Return the [x, y] coordinate for the center point of the cell that contains the specified text.  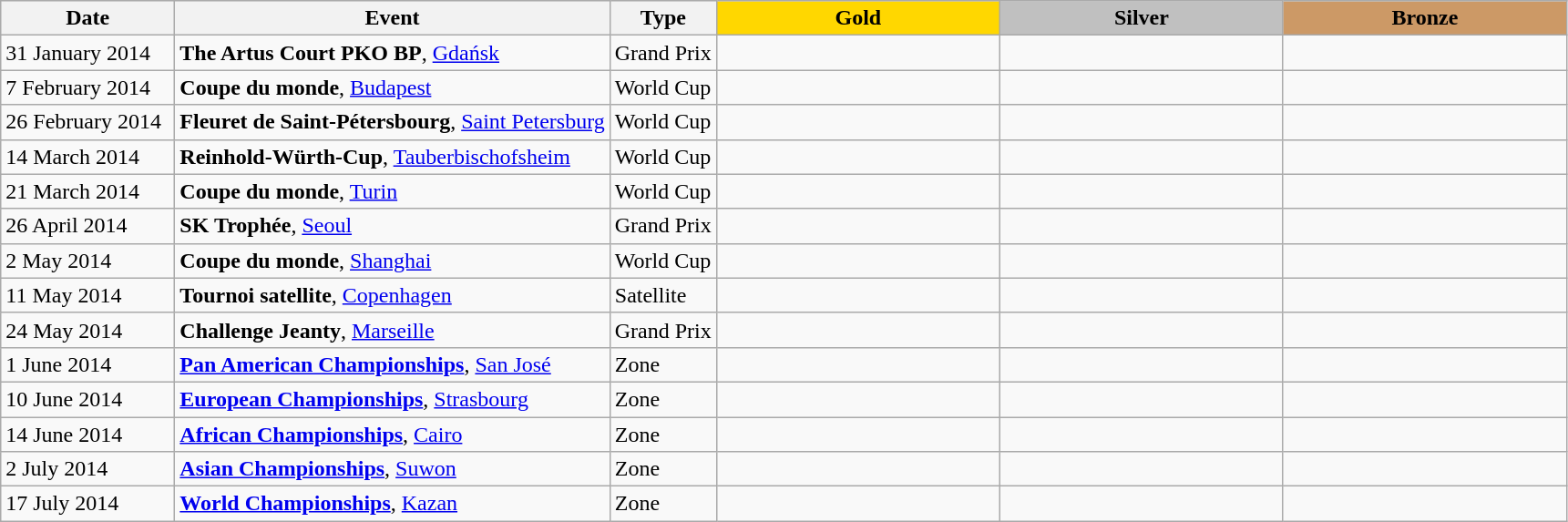
7 February 2014 [87, 87]
Coupe du monde, Turin [392, 191]
Coupe du monde, Budapest [392, 87]
The Artus Court PKO BP, Gdańsk [392, 53]
Coupe du monde, Shanghai [392, 261]
Satellite [663, 295]
17 July 2014 [87, 504]
Type [663, 18]
11 May 2014 [87, 295]
10 June 2014 [87, 399]
31 January 2014 [87, 53]
Asian Championships, Suwon [392, 469]
Tournoi satellite, Copenhagen [392, 295]
World Championships, Kazan [392, 504]
Fleuret de Saint-Pétersbourg, Saint Petersburg [392, 122]
SK Trophée, Seoul [392, 226]
Pan American Championships, San José [392, 364]
Silver [1141, 18]
European Championships, Strasbourg [392, 399]
Challenge Jeanty, Marseille [392, 330]
Bronze [1425, 18]
African Championships, Cairo [392, 435]
1 June 2014 [87, 364]
14 March 2014 [87, 157]
26 April 2014 [87, 226]
2 May 2014 [87, 261]
2 July 2014 [87, 469]
21 March 2014 [87, 191]
Gold [858, 18]
Date [87, 18]
14 June 2014 [87, 435]
Reinhold-Würth-Cup, Tauberbischofsheim [392, 157]
26 February 2014 [87, 122]
Event [392, 18]
24 May 2014 [87, 330]
